Output the [x, y] coordinate of the center of the cell containing the given text.  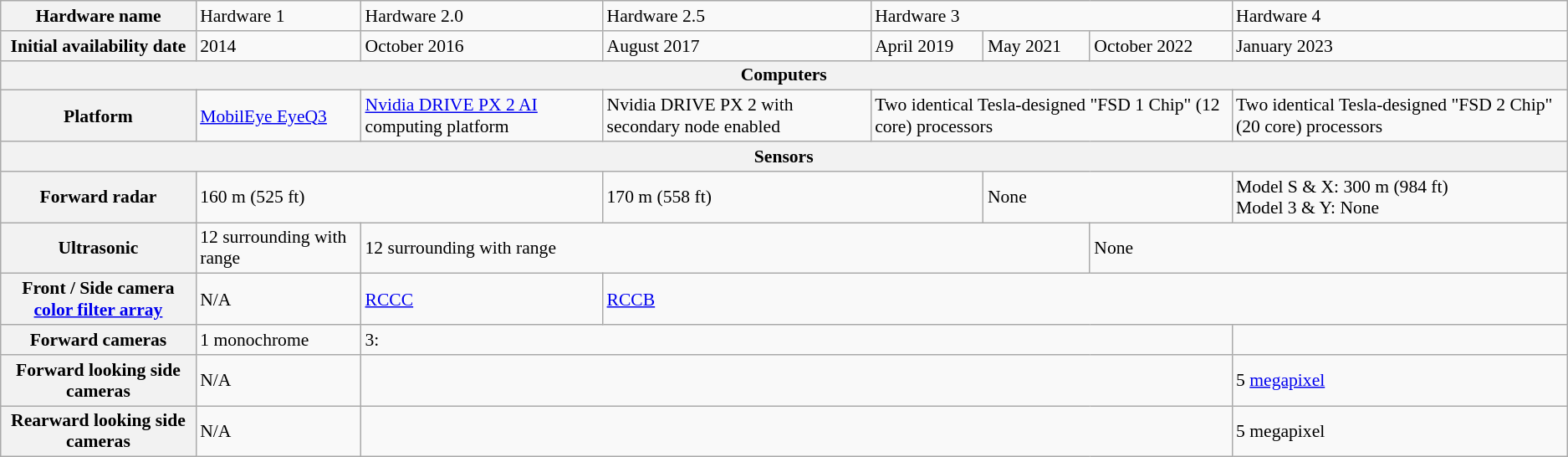
Hardware 4 [1400, 16]
Nvidia DRIVE PX 2 with secondary node enabled [738, 116]
RCCC [482, 300]
April 2019 [927, 46]
Hardware 2.5 [738, 16]
Hardware name [99, 16]
Hardware 1 [278, 16]
August 2017 [738, 46]
170 m (558 ft) [793, 198]
2014 [278, 46]
Hardware 2.0 [482, 16]
1 monochrome [278, 340]
Two identical Tesla-designed "FSD 1 Chip" (12 core) processors [1051, 116]
Two identical Tesla-designed "FSD 2 Chip" (20 core) processors [1400, 116]
Computers [784, 75]
Nvidia DRIVE PX 2 AI computing platform [482, 116]
Ultrasonic [99, 248]
October 2022 [1161, 46]
3: [796, 340]
Hardware 3 [1051, 16]
Forward looking side cameras [99, 380]
October 2016 [482, 46]
Rearward looking side cameras [99, 432]
Front / Side cameracolor filter array [99, 300]
Forward cameras [99, 340]
Sensors [784, 157]
Forward radar [99, 198]
January 2023 [1400, 46]
May 2021 [1037, 46]
MobilEye EyeQ3 [278, 116]
RCCB [1085, 300]
Initial availability date [99, 46]
Platform [99, 116]
Model S & X: 300 m (984 ft)Model 3 & Y: None [1400, 198]
160 m (525 ft) [399, 198]
